Return the (X, Y) coordinate for the center point of the cell that contains the specified text.  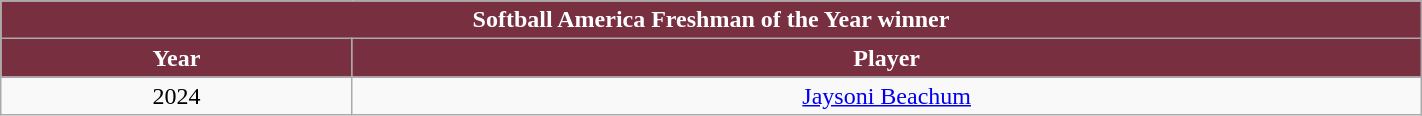
Jaysoni Beachum (886, 96)
Year (176, 58)
2024 (176, 96)
Softball America Freshman of the Year winner (711, 20)
Player (886, 58)
